Capture the cell that displays the provided text and extract its (X, Y) central coordinate. 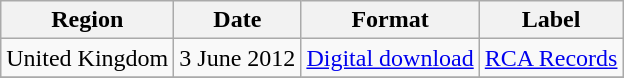
Label (551, 20)
Date (238, 20)
Format (390, 20)
Digital download (390, 58)
RCA Records (551, 58)
Region (88, 20)
3 June 2012 (238, 58)
United Kingdom (88, 58)
